Detect which cell encompasses the target text, then output its (x, y) center coordinate. 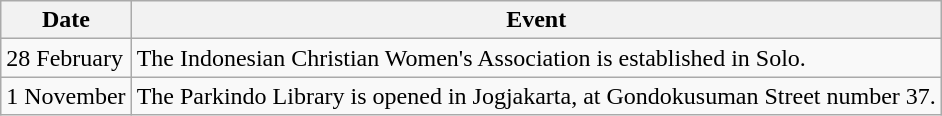
1 November (66, 96)
Event (536, 20)
The Parkindo Library is opened in Jogjakarta, at Gondokusuman Street number 37. (536, 96)
28 February (66, 58)
The Indonesian Christian Women's Association is established in Solo. (536, 58)
Date (66, 20)
